For the text-containing cell, return its midpoint in (X, Y) coordinate format. 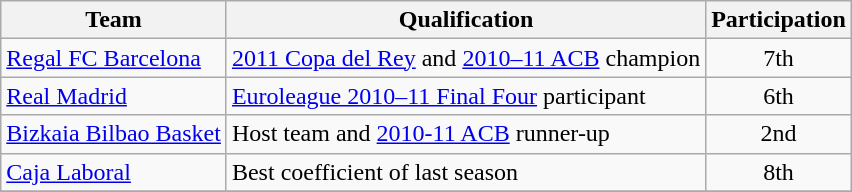
Qualification (466, 20)
Regal FC Barcelona (114, 58)
Host team and 2010-11 ACB runner-up (466, 134)
8th (779, 172)
Team (114, 20)
2nd (779, 134)
Euroleague 2010–11 Final Four participant (466, 96)
Participation (779, 20)
Caja Laboral (114, 172)
Best coefficient of last season (466, 172)
Bizkaia Bilbao Basket (114, 134)
6th (779, 96)
7th (779, 58)
Real Madrid (114, 96)
2011 Copa del Rey and 2010–11 ACB champion (466, 58)
